Detect which cell encompasses the target text, then output its (X, Y) center coordinate. 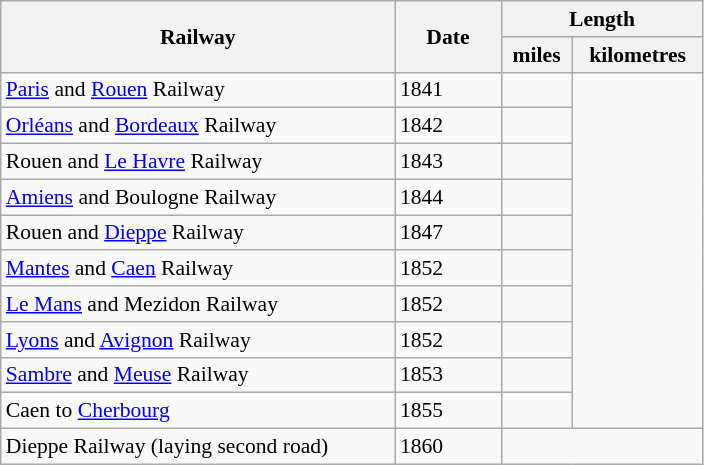
Date (448, 36)
1853 (448, 375)
1855 (448, 411)
Sambre and Meuse Railway (198, 375)
Rouen and Dieppe Railway (198, 233)
Paris and Rouen Railway (198, 90)
1843 (448, 162)
Lyons and Avignon Railway (198, 340)
1860 (448, 447)
miles (536, 55)
Rouen and Le Havre Railway (198, 162)
Caen to Cherbourg (198, 411)
Le Mans and Mezidon Railway (198, 304)
Orléans and Bordeaux Railway (198, 126)
Length (602, 19)
1841 (448, 90)
Dieppe Railway (laying second road) (198, 447)
1844 (448, 197)
Mantes and Caen Railway (198, 269)
1842 (448, 126)
Railway (198, 36)
kilometres (638, 55)
1847 (448, 233)
Amiens and Boulogne Railway (198, 197)
